Locate the cell with the specified text and output its [X, Y] center coordinate. 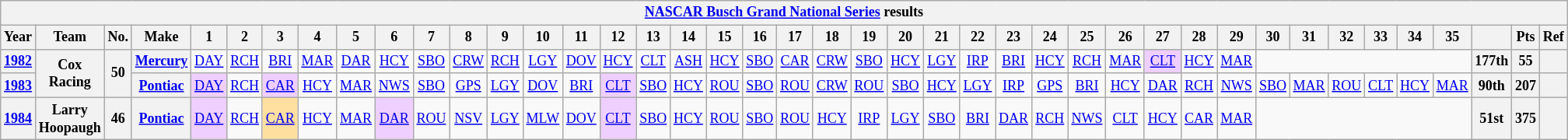
31 [1309, 37]
ASH [689, 61]
7 [431, 37]
90th [1492, 86]
6 [394, 37]
20 [905, 37]
Pts [1526, 37]
8 [468, 37]
27 [1162, 37]
Mercury [161, 61]
14 [689, 37]
32 [1347, 37]
13 [653, 37]
16 [760, 37]
23 [1014, 37]
NASCAR Busch Grand National Series results [784, 12]
Team [70, 37]
9 [505, 37]
MLW [543, 118]
375 [1526, 118]
46 [118, 118]
24 [1050, 37]
50 [118, 73]
29 [1237, 37]
Year [19, 37]
Larry Hoopaugh [70, 118]
22 [978, 37]
34 [1416, 37]
4 [317, 37]
55 [1526, 61]
12 [618, 37]
28 [1199, 37]
Make [161, 37]
Ref [1553, 37]
1982 [19, 61]
18 [832, 37]
33 [1381, 37]
26 [1125, 37]
51st [1492, 118]
35 [1452, 37]
5 [356, 37]
1 [209, 37]
17 [795, 37]
Cox Racing [70, 73]
1984 [19, 118]
19 [870, 37]
207 [1526, 86]
2 [245, 37]
177th [1492, 61]
25 [1087, 37]
NSV [468, 118]
30 [1273, 37]
21 [941, 37]
15 [725, 37]
3 [280, 37]
No. [118, 37]
10 [543, 37]
11 [582, 37]
1983 [19, 86]
